From the cell containing the given text, extract its center point as [X, Y] coordinate. 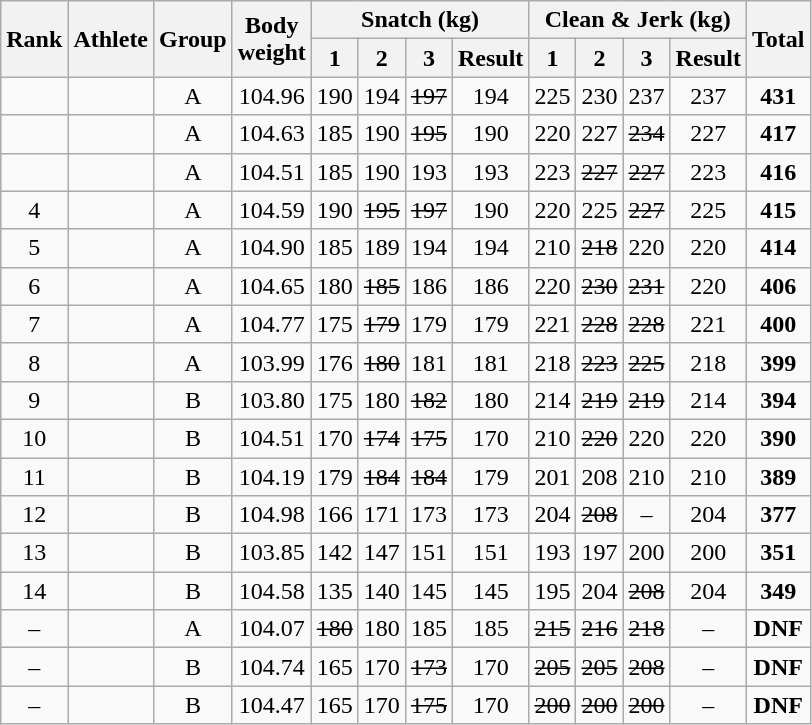
13 [34, 553]
166 [334, 515]
4 [34, 210]
216 [600, 629]
171 [382, 515]
104.98 [272, 515]
Total [778, 39]
Bodyweight [272, 39]
377 [778, 515]
349 [778, 591]
390 [778, 438]
104.47 [272, 705]
5 [34, 248]
400 [778, 324]
215 [552, 629]
189 [382, 248]
394 [778, 400]
104.65 [272, 286]
140 [382, 591]
431 [778, 96]
Group [194, 39]
6 [34, 286]
414 [778, 248]
104.58 [272, 591]
416 [778, 172]
9 [34, 400]
351 [778, 553]
104.96 [272, 96]
399 [778, 362]
104.07 [272, 629]
103.99 [272, 362]
135 [334, 591]
174 [382, 438]
Snatch (kg) [420, 20]
415 [778, 210]
147 [382, 553]
417 [778, 134]
406 [778, 286]
104.59 [272, 210]
201 [552, 477]
10 [34, 438]
104.63 [272, 134]
231 [646, 286]
142 [334, 553]
11 [34, 477]
104.90 [272, 248]
176 [334, 362]
104.19 [272, 477]
8 [34, 362]
Clean & Jerk (kg) [638, 20]
104.74 [272, 667]
Rank [34, 39]
103.85 [272, 553]
234 [646, 134]
103.80 [272, 400]
Athlete [111, 39]
104.77 [272, 324]
7 [34, 324]
389 [778, 477]
14 [34, 591]
182 [428, 400]
12 [34, 515]
